Extract the (x, y) coordinate from the center of the cell holding the provided text.  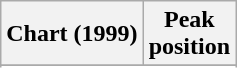
Peak position (189, 34)
Chart (1999) (72, 34)
